Capture the cell that displays the provided text and extract its (X, Y) central coordinate. 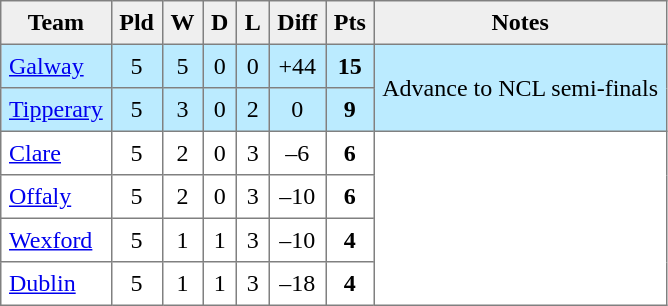
–18 (297, 284)
Pld (136, 23)
Team (56, 23)
Notes (520, 23)
D (220, 23)
Diff (297, 23)
15 (350, 66)
Clare (56, 153)
+44 (297, 66)
Tipperary (56, 110)
Wexford (56, 240)
Galway (56, 66)
Offaly (56, 197)
–6 (297, 153)
Dublin (56, 284)
Pts (350, 23)
9 (350, 110)
L (254, 23)
W (182, 23)
Advance to NCL semi-finals (520, 88)
